Output the (x, y) coordinate of the center of the cell containing the given text.  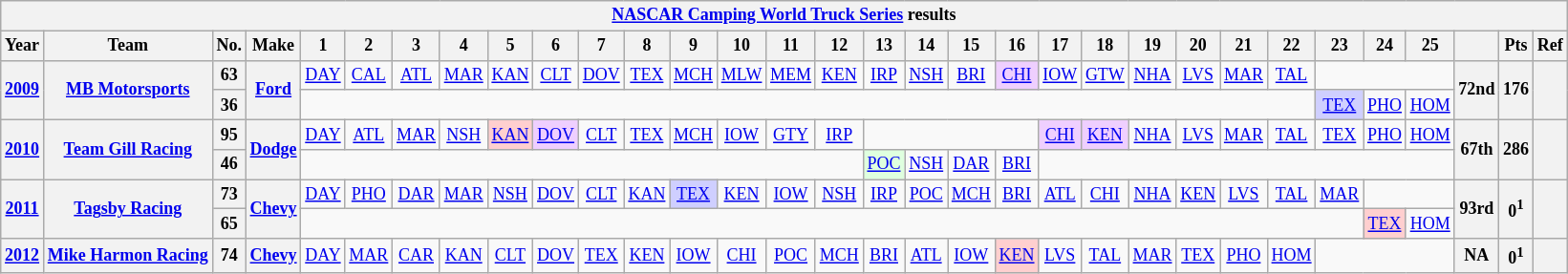
10 (741, 46)
93rd (1477, 209)
12 (839, 46)
11 (791, 46)
Tagsby Racing (128, 209)
16 (1017, 46)
Dodge (273, 149)
2011 (23, 209)
19 (1152, 46)
74 (229, 256)
72nd (1477, 90)
24 (1385, 46)
21 (1244, 46)
GTY (791, 134)
18 (1106, 46)
22 (1292, 46)
Mike Harmon Racing (128, 256)
Make (273, 46)
36 (229, 105)
4 (463, 46)
MB Motorsports (128, 90)
Team Gill Racing (128, 149)
8 (647, 46)
95 (229, 134)
67th (1477, 149)
2009 (23, 90)
176 (1516, 90)
13 (884, 46)
15 (972, 46)
Pts (1516, 46)
46 (229, 164)
CAL (369, 74)
2010 (23, 149)
GTW (1106, 74)
63 (229, 74)
6 (556, 46)
2012 (23, 256)
25 (1429, 46)
23 (1340, 46)
20 (1198, 46)
2 (369, 46)
Team (128, 46)
NA (1477, 256)
5 (510, 46)
MLW (741, 74)
73 (229, 195)
14 (927, 46)
7 (601, 46)
Ref (1550, 46)
MEM (791, 74)
286 (1516, 149)
1 (323, 46)
Year (23, 46)
Ford (273, 90)
65 (229, 223)
CAR (417, 256)
NASCAR Camping World Truck Series results (784, 15)
17 (1061, 46)
3 (417, 46)
9 (694, 46)
No. (229, 46)
